From the cell containing the given text, extract its center point as [X, Y] coordinate. 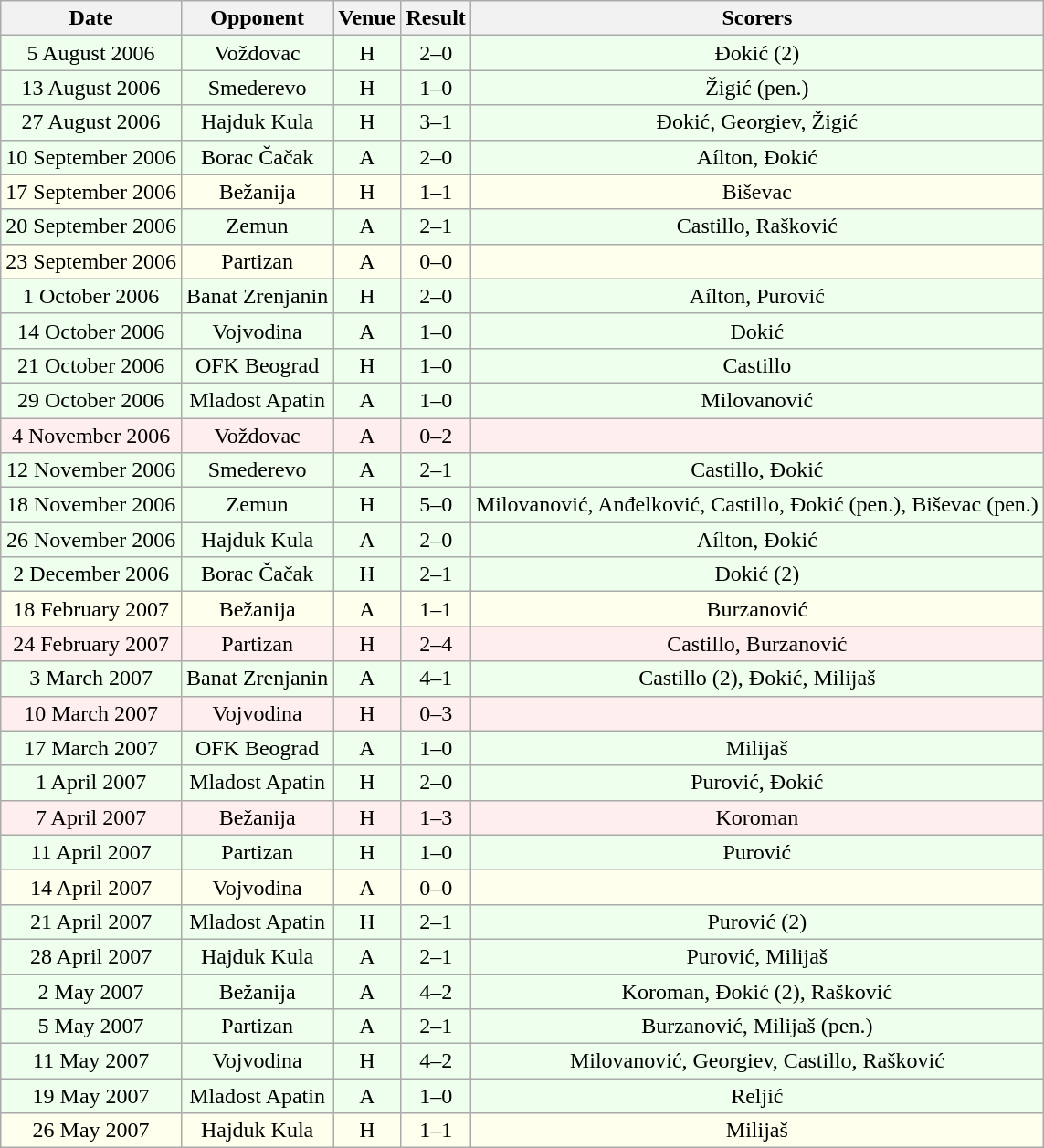
Milovanović, Anđelković, Castillo, Đokić (pen.), Biševac (pen.) [756, 505]
17 September 2006 [91, 192]
Purović, Milijaš [756, 956]
14 October 2006 [91, 331]
10 September 2006 [91, 157]
4–1 [436, 679]
18 November 2006 [91, 505]
17 March 2007 [91, 748]
4 November 2006 [91, 436]
Reljić [756, 1096]
5 August 2006 [91, 53]
Castillo [756, 365]
26 May 2007 [91, 1131]
Burzanović [756, 609]
Result [436, 18]
2 December 2006 [91, 574]
10 March 2007 [91, 713]
Opponent [257, 18]
Koroman, Đokić (2), Rašković [756, 991]
28 April 2007 [91, 956]
11 May 2007 [91, 1061]
24 February 2007 [91, 644]
11 April 2007 [91, 852]
0–3 [436, 713]
Venue [367, 18]
21 October 2006 [91, 365]
14 April 2007 [91, 887]
Žigić (pen.) [756, 88]
13 August 2006 [91, 88]
Purović [756, 852]
26 November 2006 [91, 540]
2 May 2007 [91, 991]
3–1 [436, 122]
Castillo, Rašković [756, 226]
5 May 2007 [91, 1027]
23 September 2006 [91, 261]
1–3 [436, 817]
1 October 2006 [91, 296]
Purović, Đokić [756, 783]
Aílton, Purović [756, 296]
Biševac [756, 192]
18 February 2007 [91, 609]
20 September 2006 [91, 226]
Castillo, Đokić [756, 470]
Burzanović, Milijaš (pen.) [756, 1027]
3 March 2007 [91, 679]
Milovanović, Georgiev, Castillo, Rašković [756, 1061]
Castillo (2), Đokić, Milijaš [756, 679]
27 August 2006 [91, 122]
Đokić, Georgiev, Žigić [756, 122]
19 May 2007 [91, 1096]
5–0 [436, 505]
Đokić [756, 331]
Purović (2) [756, 922]
1 April 2007 [91, 783]
Koroman [756, 817]
7 April 2007 [91, 817]
0–2 [436, 436]
21 April 2007 [91, 922]
Scorers [756, 18]
29 October 2006 [91, 400]
2–4 [436, 644]
Date [91, 18]
Castillo, Burzanović [756, 644]
Milovanović [756, 400]
12 November 2006 [91, 470]
